Return the (X, Y) coordinate for the center point of the cell that contains the specified text.  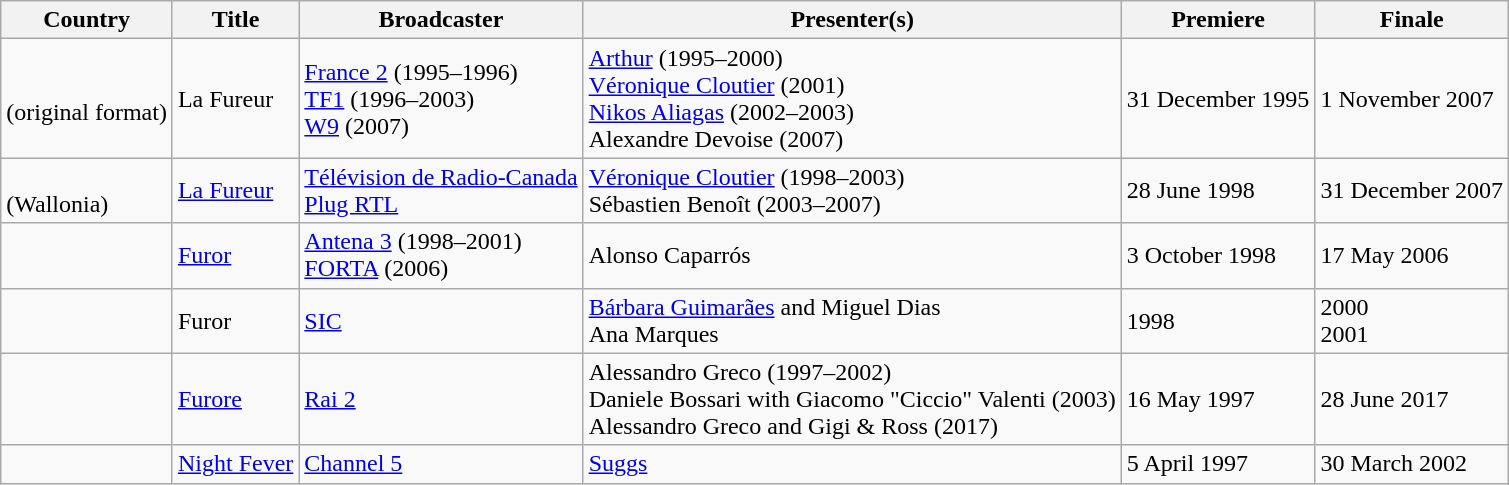
20002001 (1412, 320)
16 May 1997 (1218, 399)
5 April 1997 (1218, 464)
Country (87, 20)
28 June 2017 (1412, 399)
(Wallonia) (87, 190)
Alessandro Greco (1997–2002)Daniele Bossari with Giacomo "Ciccio" Valenti (2003)Alessandro Greco and Gigi & Ross (2017) (852, 399)
3 October 1998 (1218, 256)
Night Fever (235, 464)
1 November 2007 (1412, 98)
Title (235, 20)
31 December 1995 (1218, 98)
Antena 3 (1998–2001)FORTA (2006) (441, 256)
Presenter(s) (852, 20)
Channel 5 (441, 464)
28 June 1998 (1218, 190)
SIC (441, 320)
Bárbara Guimarães and Miguel DiasAna Marques (852, 320)
30 March 2002 (1412, 464)
Finale (1412, 20)
Arthur (1995–2000)Véronique Cloutier (2001)Nikos Aliagas (2002–2003)Alexandre Devoise (2007) (852, 98)
Alonso Caparrós (852, 256)
(original format) (87, 98)
Premiere (1218, 20)
Rai 2 (441, 399)
Véronique Cloutier (1998–2003)Sébastien Benoît (2003–2007) (852, 190)
1998 (1218, 320)
Télévision de Radio-CanadaPlug RTL (441, 190)
Suggs (852, 464)
Broadcaster (441, 20)
31 December 2007 (1412, 190)
France 2 (1995–1996)TF1 (1996–2003)W9 (2007) (441, 98)
Furore (235, 399)
17 May 2006 (1412, 256)
